Search for the cell housing the specified text and yield its (x, y) center coordinate. 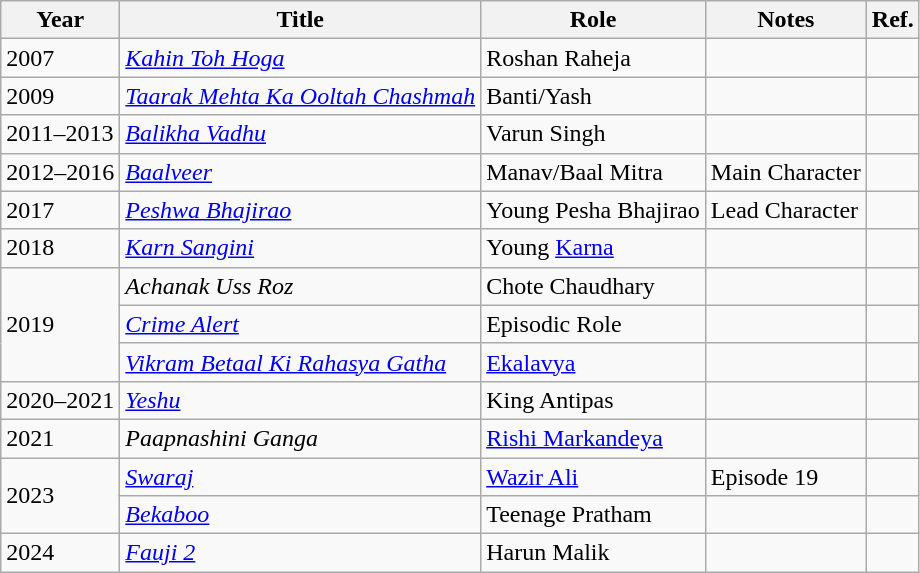
2018 (60, 248)
Notes (786, 20)
King Antipas (594, 400)
Vikram Betaal Ki Rahasya Gatha (300, 362)
Ref. (892, 20)
Taarak Mehta Ka Ooltah Chashmah (300, 96)
Episodic Role (594, 324)
Karn Sangini (300, 248)
Bekaboo (300, 515)
Role (594, 20)
2020–2021 (60, 400)
Lead Character (786, 210)
Manav/Baal Mitra (594, 172)
Swaraj (300, 477)
Fauji 2 (300, 553)
Teenage Pratham (594, 515)
Balikha Vadhu (300, 134)
Year (60, 20)
Banti/Yash (594, 96)
Title (300, 20)
Main Character (786, 172)
Achanak Uss Roz (300, 286)
Young Pesha Bhajirao (594, 210)
Paapnashini Ganga (300, 438)
Yeshu (300, 400)
2023 (60, 496)
Chote Chaudhary (594, 286)
Ekalavya (594, 362)
Rishi Markandeya (594, 438)
Kahin Toh Hoga (300, 58)
2019 (60, 324)
2009 (60, 96)
2011–2013 (60, 134)
Episode 19 (786, 477)
Crime Alert (300, 324)
2017 (60, 210)
Roshan Raheja (594, 58)
Young Karna (594, 248)
Harun Malik (594, 553)
Baalveer (300, 172)
2007 (60, 58)
Varun Singh (594, 134)
Wazir Ali (594, 477)
2021 (60, 438)
Peshwa Bhajirao (300, 210)
2024 (60, 553)
2012–2016 (60, 172)
